Provide the (x, y) coordinate of the cell's center where the given text is located.  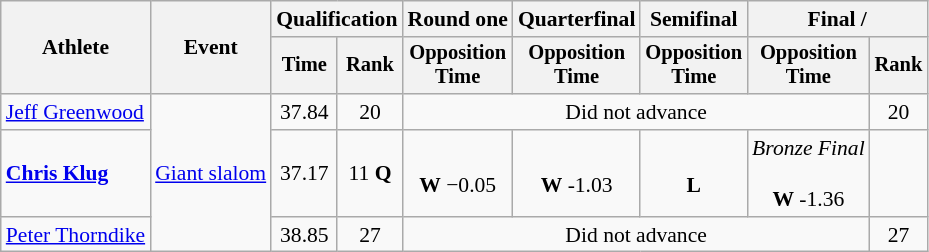
Round one (457, 19)
L (694, 174)
11 Q (370, 174)
Jeff Greenwood (76, 112)
Chris Klug (76, 174)
Time (304, 66)
37.17 (304, 174)
Bronze Final W -1.36 (808, 174)
Quarterfinal (577, 19)
Giant slalom (210, 173)
W −0.05 (457, 174)
Qualification (336, 19)
Final / (837, 19)
Event (210, 48)
W -1.03 (577, 174)
Did not advance (636, 112)
Athlete (76, 48)
37.84 (304, 112)
Semifinal (694, 19)
